Return (X, Y) of the center of cell containing provided text 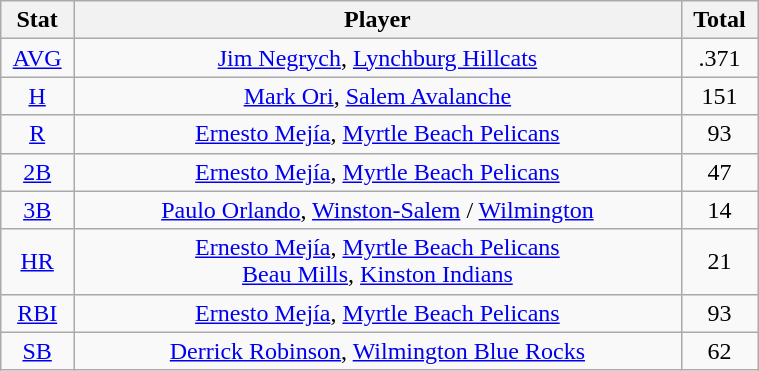
HR (38, 262)
AVG (38, 58)
Mark Ori, Salem Avalanche (378, 96)
RBI (38, 313)
21 (719, 262)
14 (719, 210)
2B (38, 172)
62 (719, 351)
Paulo Orlando, Winston-Salem / Wilmington (378, 210)
Jim Negrych, Lynchburg Hillcats (378, 58)
Ernesto Mejía, Myrtle Beach Pelicans Beau Mills, Kinston Indians (378, 262)
Derrick Robinson, Wilmington Blue Rocks (378, 351)
47 (719, 172)
Stat (38, 20)
151 (719, 96)
SB (38, 351)
.371 (719, 58)
R (38, 134)
Player (378, 20)
3B (38, 210)
H (38, 96)
Total (719, 20)
